Find where the given text appears and provide that cell's center as [x, y] coordinate. 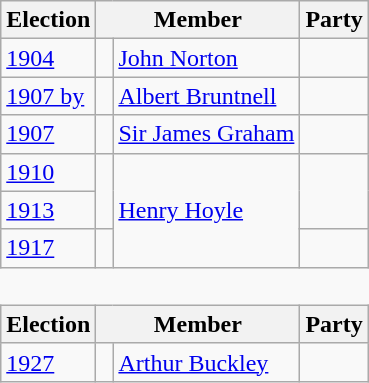
Albert Bruntnell [206, 96]
Sir James Graham [206, 134]
1927 [48, 362]
1904 [48, 58]
1907 by [48, 96]
1913 [48, 210]
John Norton [206, 58]
Arthur Buckley [206, 362]
1907 [48, 134]
Henry Hoyle [206, 210]
1917 [48, 248]
1910 [48, 172]
